Scan for the cell matching the given text and deliver its [x, y] coordinate at center. 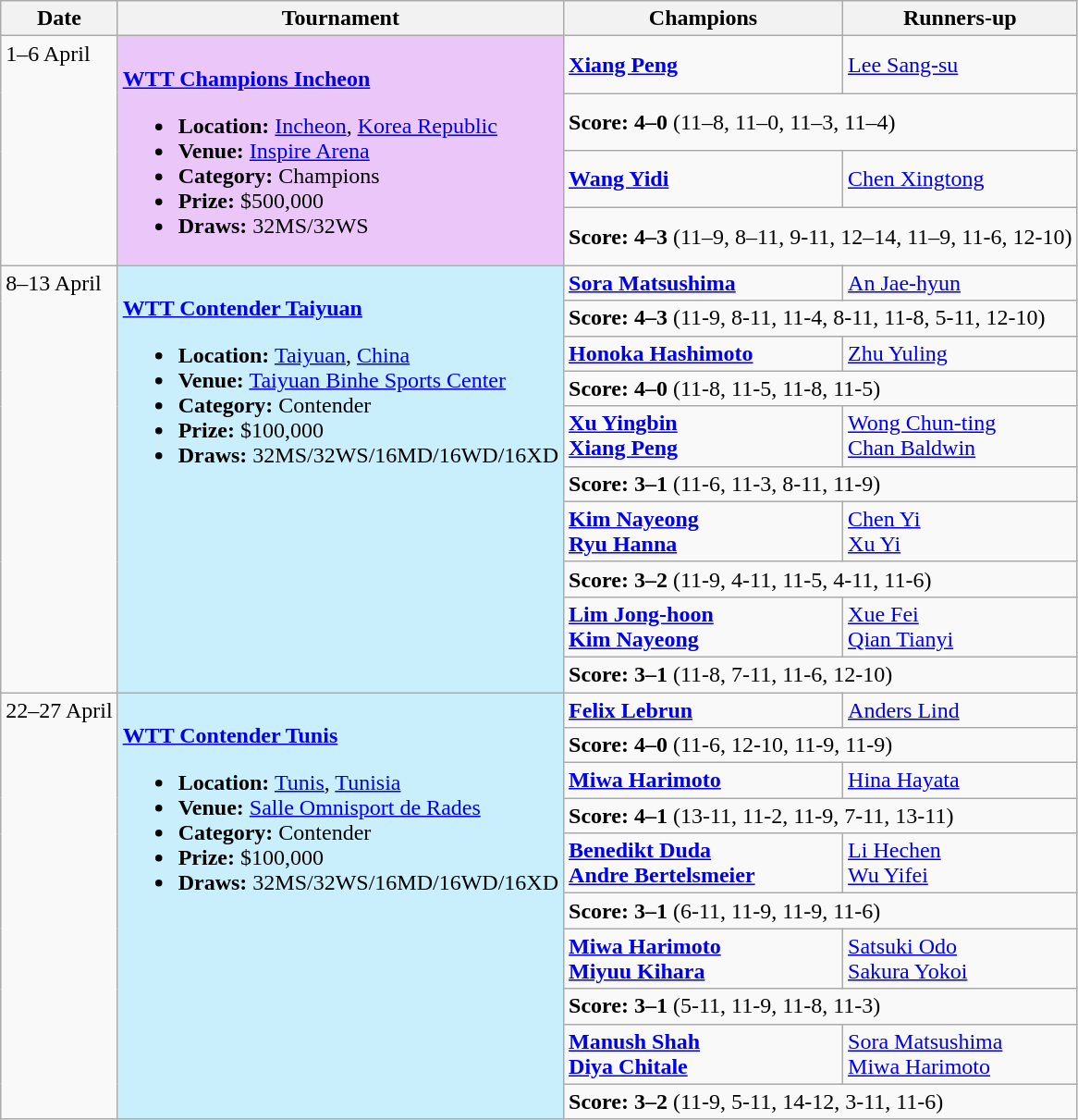
Score: 3–1 (5-11, 11-9, 11-8, 11-3) [821, 1006]
Xu Yingbin Xiang Peng [704, 437]
Score: 4–0 (11-6, 12-10, 11-9, 11-9) [821, 745]
Sora Matsushima [704, 283]
Score: 4–0 (11–8, 11–0, 11–3, 11–4) [821, 122]
Chen Xingtong [960, 179]
Score: 4–3 (11–9, 8–11, 9-11, 12–14, 11–9, 11-6, 12-10) [821, 237]
Manush Shah Diya Chitale [704, 1054]
Hina Hayata [960, 781]
Lee Sang-su [960, 65]
WTT Contender TunisLocation: Tunis, TunisiaVenue: Salle Omnisport de RadesCategory: ContenderPrize: $100,000Draws: 32MS/32WS/16MD/16WD/16XD [340, 905]
Wong Chun-ting Chan Baldwin [960, 437]
WTT Champions IncheonLocation: Incheon, Korea RepublicVenue: Inspire ArenaCategory: ChampionsPrize: $500,000Draws: 32MS/32WS [340, 151]
Champions [704, 18]
22–27 April [59, 905]
Benedikt Duda Andre Bertelsmeier [704, 864]
Chen Yi Xu Yi [960, 531]
Tournament [340, 18]
Wang Yidi [704, 179]
Date [59, 18]
Lim Jong-hoon Kim Nayeong [704, 627]
Score: 3–2 (11-9, 5-11, 14-12, 3-11, 11-6) [821, 1102]
Honoka Hashimoto [704, 353]
Score: 3–2 (11-9, 4-11, 11-5, 4-11, 11-6) [821, 579]
Score: 3–1 (6-11, 11-9, 11-9, 11-6) [821, 911]
Felix Lebrun [704, 709]
Score: 4–1 (13-11, 11-2, 11-9, 7-11, 13-11) [821, 816]
Score: 4–0 (11-8, 11-5, 11-8, 11-5) [821, 388]
Score: 3–1 (11-8, 7-11, 11-6, 12-10) [821, 674]
Runners-up [960, 18]
An Jae-hyun [960, 283]
Xiang Peng [704, 65]
Satsuki Odo Sakura Yokoi [960, 958]
Miwa Harimoto Miyuu Kihara [704, 958]
Sora Matsushima Miwa Harimoto [960, 1054]
WTT Contender TaiyuanLocation: Taiyuan, ChinaVenue: Taiyuan Binhe Sports CenterCategory: ContenderPrize: $100,000Draws: 32MS/32WS/16MD/16WD/16XD [340, 479]
1–6 April [59, 151]
8–13 April [59, 479]
Miwa Harimoto [704, 781]
Zhu Yuling [960, 353]
Anders Lind [960, 709]
Li Hechen Wu Yifei [960, 864]
Xue Fei Qian Tianyi [960, 627]
Kim Nayeong Ryu Hanna [704, 531]
Score: 4–3 (11-9, 8-11, 11-4, 8-11, 11-8, 5-11, 12-10) [821, 318]
Score: 3–1 (11-6, 11-3, 8-11, 11-9) [821, 484]
